Find where the given text appears and provide that cell's center as [X, Y] coordinate. 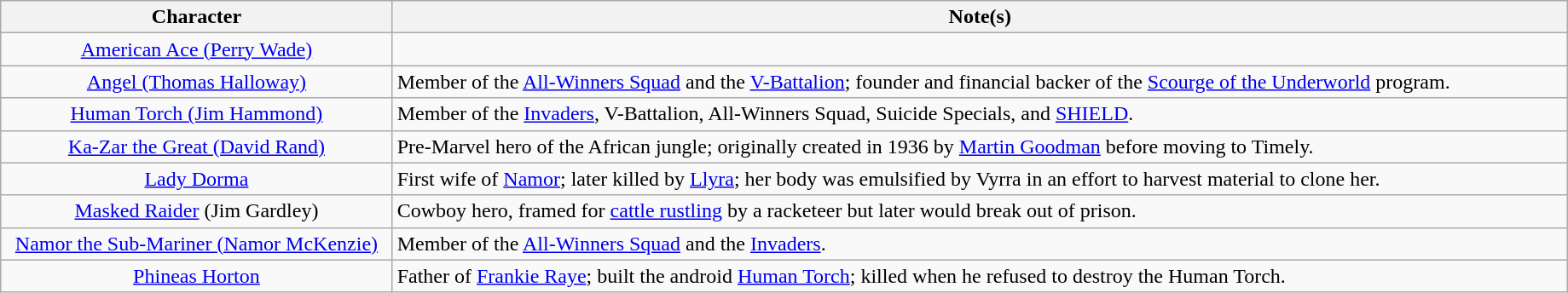
Human Torch (Jim Hammond) [196, 114]
American Ace (Perry Wade) [196, 49]
Angel (Thomas Halloway) [196, 82]
Member of the All-Winners Squad and the Invaders. [980, 244]
Masked Raider (Jim Gardley) [196, 211]
Father of Frankie Raye; built the android Human Torch; killed when he refused to destroy the Human Torch. [980, 276]
Phineas Horton [196, 276]
Cowboy hero, framed for cattle rustling by a racketeer but later would break out of prison. [980, 211]
First wife of Namor; later killed by Llyra; her body was emulsified by Vyrra in an effort to harvest material to clone her. [980, 179]
Namor the Sub-Mariner (Namor McKenzie) [196, 244]
Character [196, 17]
Note(s) [980, 17]
Member of the All-Winners Squad and the V-Battalion; founder and financial backer of the Scourge of the Underworld program. [980, 82]
Member of the Invaders, V-Battalion, All-Winners Squad, Suicide Specials, and SHIELD. [980, 114]
Pre-Marvel hero of the African jungle; originally created in 1936 by Martin Goodman before moving to Timely. [980, 146]
Lady Dorma [196, 179]
Ka-Zar the Great (David Rand) [196, 146]
